Capture the cell that displays the provided text and extract its [x, y] central coordinate. 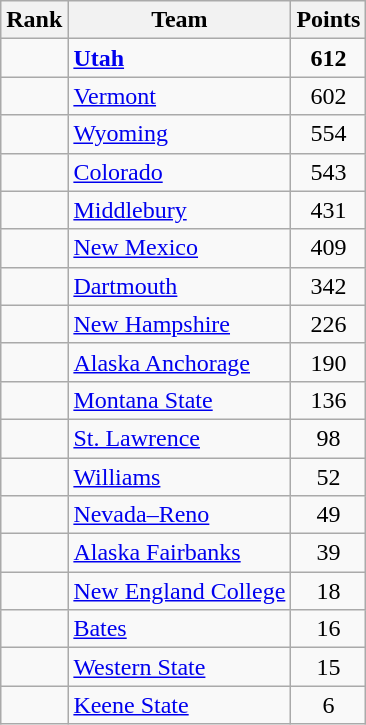
Western State [180, 667]
Utah [180, 58]
Alaska Fairbanks [180, 553]
Points [328, 20]
39 [328, 553]
15 [328, 667]
Middlebury [180, 210]
New England College [180, 591]
136 [328, 400]
52 [328, 477]
409 [328, 248]
554 [328, 134]
Rank [34, 20]
98 [328, 438]
Colorado [180, 172]
16 [328, 629]
Vermont [180, 96]
6 [328, 705]
Wyoming [180, 134]
New Mexico [180, 248]
602 [328, 96]
18 [328, 591]
Alaska Anchorage [180, 362]
Montana State [180, 400]
Dartmouth [180, 286]
Bates [180, 629]
New Hampshire [180, 324]
Team [180, 20]
Nevada–Reno [180, 515]
49 [328, 515]
431 [328, 210]
226 [328, 324]
342 [328, 286]
St. Lawrence [180, 438]
190 [328, 362]
Williams [180, 477]
Keene State [180, 705]
543 [328, 172]
612 [328, 58]
